From the cell containing the given text, extract its center point as (X, Y) coordinate. 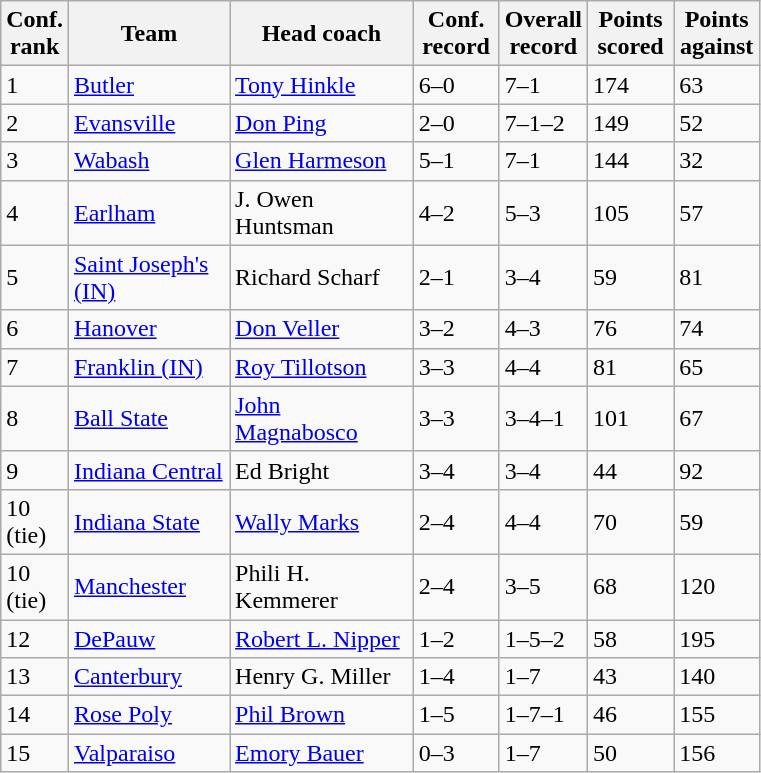
Butler (148, 85)
3 (35, 161)
J. Owen Huntsman (322, 212)
Tony Hinkle (322, 85)
105 (631, 212)
74 (717, 329)
1–7–1 (543, 715)
Indiana Central (148, 470)
43 (631, 677)
155 (717, 715)
144 (631, 161)
65 (717, 367)
9 (35, 470)
58 (631, 639)
Valparaiso (148, 753)
4–2 (456, 212)
2–1 (456, 278)
14 (35, 715)
12 (35, 639)
Richard Scharf (322, 278)
1–5 (456, 715)
7–1–2 (543, 123)
Points against (717, 34)
Points scored (631, 34)
DePauw (148, 639)
6–0 (456, 85)
Glen Harmeson (322, 161)
Ed Bright (322, 470)
195 (717, 639)
156 (717, 753)
63 (717, 85)
John Magnabosco (322, 418)
2 (35, 123)
68 (631, 586)
Head coach (322, 34)
70 (631, 522)
1–5–2 (543, 639)
Ball State (148, 418)
50 (631, 753)
57 (717, 212)
Phili H. Kemmerer (322, 586)
5–3 (543, 212)
13 (35, 677)
92 (717, 470)
Wabash (148, 161)
Earlham (148, 212)
6 (35, 329)
174 (631, 85)
44 (631, 470)
4 (35, 212)
1 (35, 85)
0–3 (456, 753)
Evansville (148, 123)
Henry G. Miller (322, 677)
2–0 (456, 123)
1–2 (456, 639)
Phil Brown (322, 715)
5–1 (456, 161)
76 (631, 329)
Manchester (148, 586)
5 (35, 278)
Roy Tillotson (322, 367)
52 (717, 123)
7 (35, 367)
8 (35, 418)
15 (35, 753)
Don Veller (322, 329)
Emory Bauer (322, 753)
101 (631, 418)
Robert L. Nipper (322, 639)
Canterbury (148, 677)
Franklin (IN) (148, 367)
Rose Poly (148, 715)
Wally Marks (322, 522)
4–3 (543, 329)
3–2 (456, 329)
Hanover (148, 329)
3–5 (543, 586)
Team (148, 34)
Conf. record (456, 34)
Saint Joseph's (IN) (148, 278)
3–4–1 (543, 418)
67 (717, 418)
120 (717, 586)
149 (631, 123)
1–4 (456, 677)
140 (717, 677)
Overall record (543, 34)
Indiana State (148, 522)
Don Ping (322, 123)
Conf. rank (35, 34)
46 (631, 715)
32 (717, 161)
